Extract the [X, Y] coordinate from the center of the cell holding the provided text.  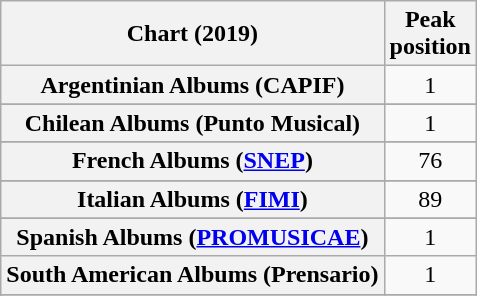
Argentinian Albums (CAPIF) [192, 85]
Peakposition [430, 34]
89 [430, 199]
Chilean Albums (Punto Musical) [192, 123]
Spanish Albums (PROMUSICAE) [192, 237]
Italian Albums (FIMI) [192, 199]
South American Albums (Prensario) [192, 275]
French Albums (SNEP) [192, 161]
Chart (2019) [192, 34]
76 [430, 161]
